Return (X, Y) of the center of cell containing provided text 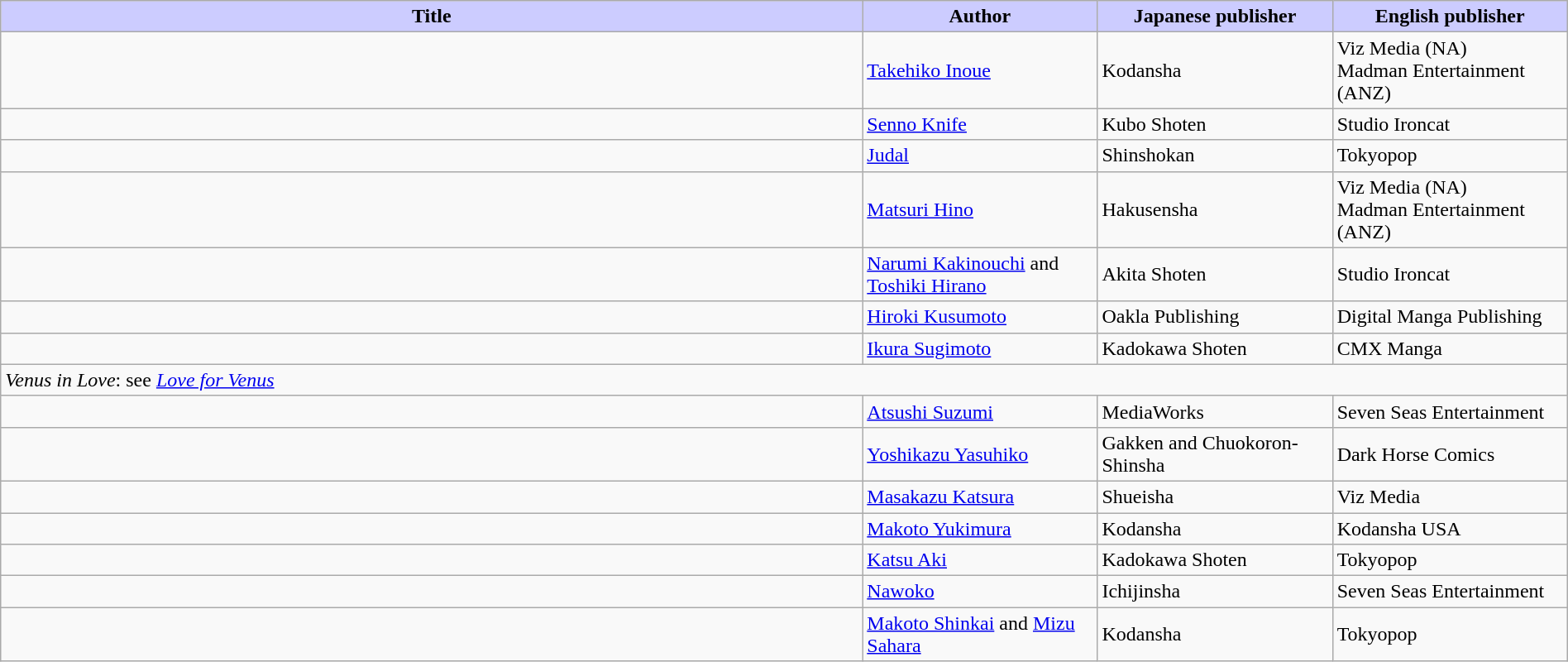
Ichijinsha (1215, 592)
Judal (980, 156)
Makoto Yukimura (980, 529)
Japanese publisher (1215, 17)
Atsushi Suzumi (980, 411)
CMX Manga (1450, 348)
MediaWorks (1215, 411)
Viz Media (1450, 496)
Shueisha (1215, 496)
Kodansha USA (1450, 529)
Gakken and Chuokoron-Shinsha (1215, 453)
Yoshikazu Yasuhiko (980, 453)
Venus in Love: see Love for Venus (784, 380)
Title (432, 17)
English publisher (1450, 17)
Nawoko (980, 592)
Ikura Sugimoto (980, 348)
Takehiko Inoue (980, 70)
Oakla Publishing (1215, 317)
Senno Knife (980, 124)
Akita Shoten (1215, 275)
Kubo Shoten (1215, 124)
Masakazu Katsura (980, 496)
Makoto Shinkai and Mizu Sahara (980, 634)
Narumi Kakinouchi and Toshiki Hirano (980, 275)
Author (980, 17)
Katsu Aki (980, 560)
Shinshokan (1215, 156)
Matsuri Hino (980, 209)
Dark Horse Comics (1450, 453)
Digital Manga Publishing (1450, 317)
Hakusensha (1215, 209)
Hiroki Kusumoto (980, 317)
